Detect which cell encompasses the target text, then output its [X, Y] center coordinate. 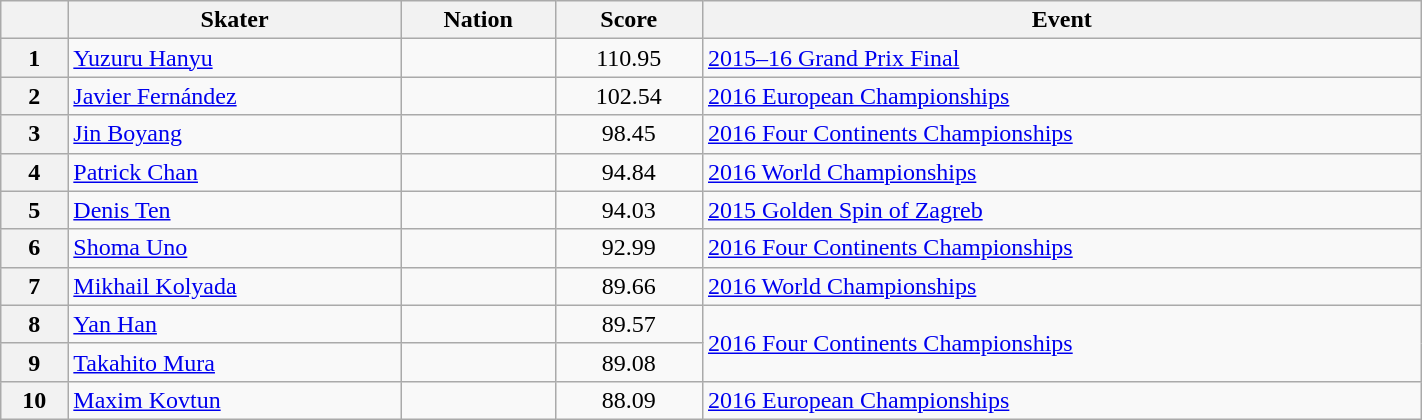
9 [34, 362]
6 [34, 248]
Score [628, 20]
5 [34, 210]
89.08 [628, 362]
Yan Han [235, 324]
89.66 [628, 286]
Javier Fernández [235, 96]
2 [34, 96]
92.99 [628, 248]
110.95 [628, 58]
4 [34, 172]
94.03 [628, 210]
Maxim Kovtun [235, 400]
102.54 [628, 96]
98.45 [628, 134]
Jin Boyang [235, 134]
10 [34, 400]
Patrick Chan [235, 172]
Mikhail Kolyada [235, 286]
Denis Ten [235, 210]
Yuzuru Hanyu [235, 58]
Event [1062, 20]
89.57 [628, 324]
94.84 [628, 172]
7 [34, 286]
2015 Golden Spin of Zagreb [1062, 210]
1 [34, 58]
3 [34, 134]
Skater [235, 20]
88.09 [628, 400]
Shoma Uno [235, 248]
Nation [478, 20]
Takahito Mura [235, 362]
2015–16 Grand Prix Final [1062, 58]
8 [34, 324]
